Scan for the cell matching the given text and deliver its [X, Y] coordinate at center. 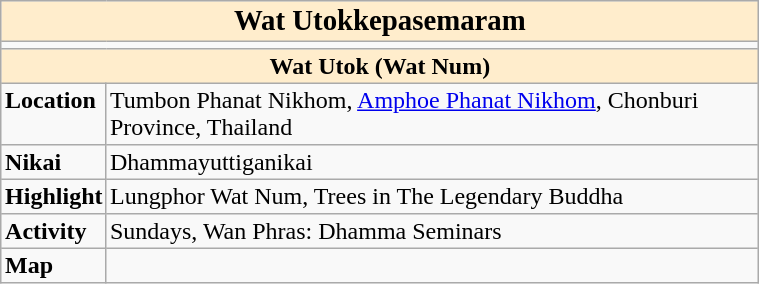
Highlight [54, 196]
Dhammayuttiganikai [432, 162]
Wat Utok (Wat Num) [380, 66]
Lungphor Wat Num, Trees in The Legendary Buddha [432, 196]
Tumbon Phanat Nikhom, Amphoe Phanat Nikhom, Chonburi Province, Thailand [432, 114]
Activity [54, 231]
Wat Utokkepasemaram [380, 21]
Nikai [54, 162]
Map [54, 265]
Sundays, Wan Phras: Dhamma Seminars [432, 231]
Location [54, 114]
